Search for the cell housing the specified text and yield its [X, Y] center coordinate. 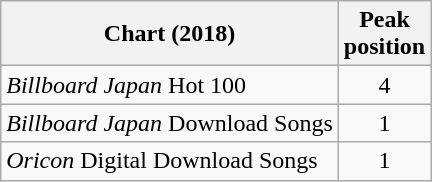
Oricon Digital Download Songs [170, 161]
Chart (2018) [170, 34]
Billboard Japan Download Songs [170, 123]
Billboard Japan Hot 100 [170, 85]
Peakposition [384, 34]
4 [384, 85]
